Return (x, y) of the center of cell containing provided text 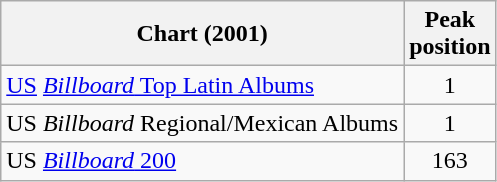
Peakposition (450, 34)
US Billboard Top Latin Albums (202, 85)
163 (450, 161)
US Billboard 200 (202, 161)
Chart (2001) (202, 34)
US Billboard Regional/Mexican Albums (202, 123)
